For the text-containing cell, return its midpoint in [x, y] coordinate format. 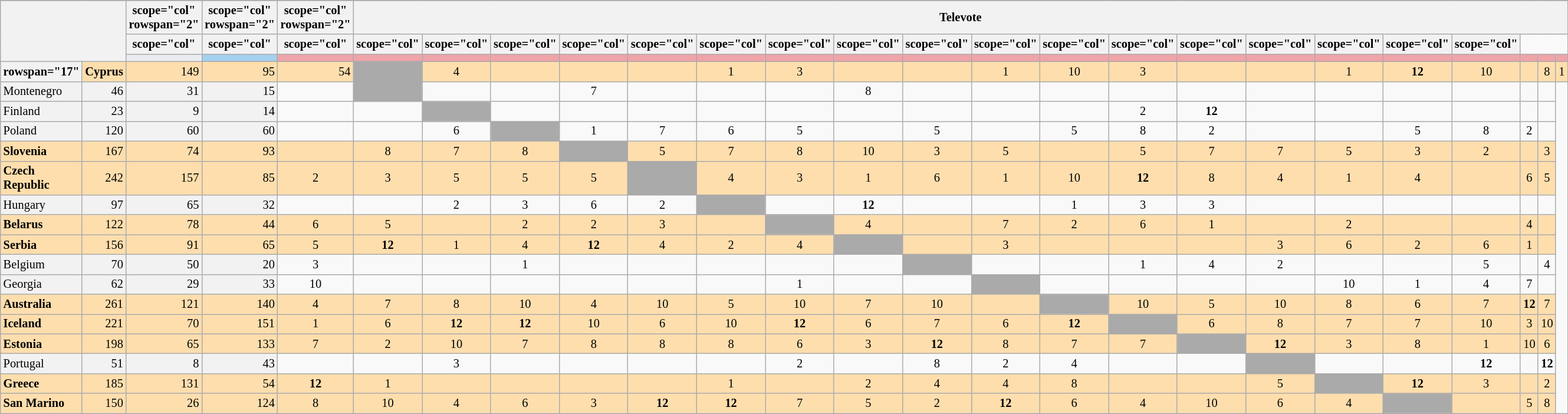
140 [239, 304]
Hungary [41, 205]
29 [164, 284]
20 [239, 264]
97 [104, 205]
Poland [41, 131]
91 [164, 245]
Portugal [41, 364]
149 [164, 71]
23 [104, 111]
San Marino [41, 403]
78 [164, 225]
Georgia [41, 284]
62 [104, 284]
Iceland [41, 324]
Cyprus [104, 71]
221 [104, 324]
51 [104, 364]
50 [164, 264]
rowspan="17" [41, 71]
122 [104, 225]
Australia [41, 304]
9 [164, 111]
124 [239, 403]
Slovenia [41, 151]
85 [239, 178]
44 [239, 225]
120 [104, 131]
43 [239, 364]
157 [164, 178]
150 [104, 403]
133 [239, 344]
Czech Republic [41, 178]
Montenegro [41, 91]
74 [164, 151]
Finland [41, 111]
15 [239, 91]
32 [239, 205]
Belgium [41, 264]
198 [104, 344]
93 [239, 151]
31 [164, 91]
151 [239, 324]
95 [239, 71]
185 [104, 383]
33 [239, 284]
14 [239, 111]
Televote [960, 17]
46 [104, 91]
242 [104, 178]
121 [164, 304]
131 [164, 383]
26 [164, 403]
156 [104, 245]
Greece [41, 383]
261 [104, 304]
Estonia [41, 344]
167 [104, 151]
Serbia [41, 245]
Belarus [41, 225]
